Provide the (x, y) coordinate of the cell's center where the given text is located.  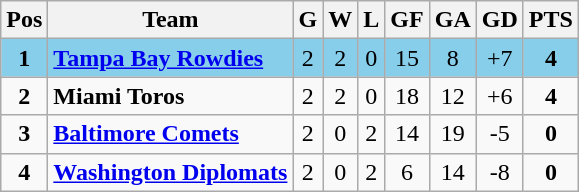
-5 (500, 134)
19 (452, 134)
Washington Diplomats (170, 172)
G (308, 20)
Miami Toros (170, 96)
GA (452, 20)
-8 (500, 172)
L (372, 20)
18 (407, 96)
3 (24, 134)
PTS (550, 20)
12 (452, 96)
W (340, 20)
15 (407, 58)
Tampa Bay Rowdies (170, 58)
+6 (500, 96)
8 (452, 58)
6 (407, 172)
Team (170, 20)
Pos (24, 20)
Baltimore Comets (170, 134)
1 (24, 58)
GF (407, 20)
+7 (500, 58)
GD (500, 20)
